For the text-containing cell, return its midpoint in [x, y] coordinate format. 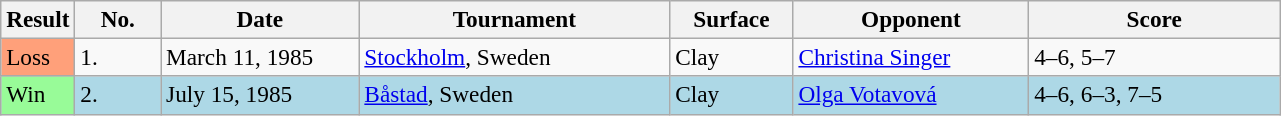
Date [260, 19]
Olga Votavová [911, 95]
No. [118, 19]
Båstad, Sweden [514, 95]
July 15, 1985 [260, 95]
Christina Singer [911, 57]
Loss [38, 57]
March 11, 1985 [260, 57]
Tournament [514, 19]
4–6, 5–7 [1154, 57]
1. [118, 57]
Stockholm, Sweden [514, 57]
Result [38, 19]
2. [118, 95]
Opponent [911, 19]
4–6, 6–3, 7–5 [1154, 95]
Score [1154, 19]
Win [38, 95]
Surface [732, 19]
